Scan for the cell matching the given text and deliver its (x, y) coordinate at center. 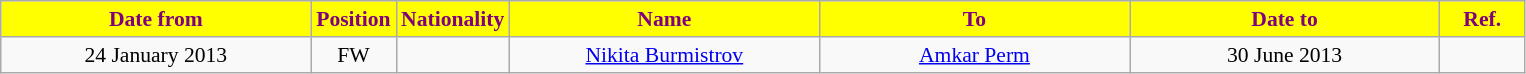
30 June 2013 (1285, 55)
To (974, 19)
Position (354, 19)
Name (664, 19)
Amkar Perm (974, 55)
Date from (156, 19)
FW (354, 55)
Nationality (452, 19)
Nikita Burmistrov (664, 55)
Ref. (1482, 19)
24 January 2013 (156, 55)
Date to (1285, 19)
